Determine the (X, Y) coordinate at the center of the cell enclosing the given text.  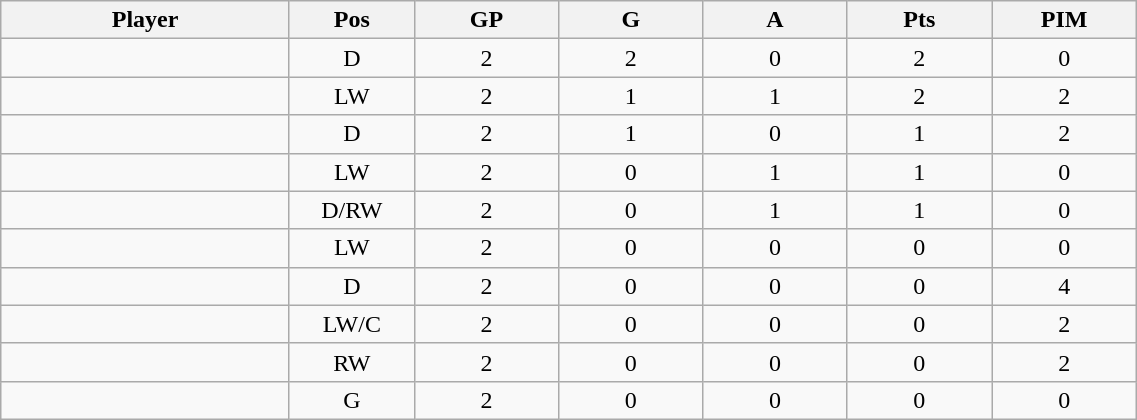
GP (486, 20)
RW (352, 362)
4 (1064, 286)
A (775, 20)
Pts (919, 20)
PIM (1064, 20)
Player (146, 20)
Pos (352, 20)
LW/C (352, 324)
D/RW (352, 210)
